Extract the [X, Y] coordinate from the center of the cell holding the provided text.  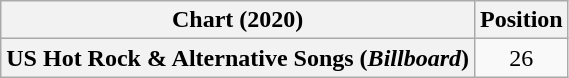
26 [521, 58]
Chart (2020) [238, 20]
Position [521, 20]
US Hot Rock & Alternative Songs (Billboard) [238, 58]
